Capture the cell that displays the provided text and extract its [x, y] central coordinate. 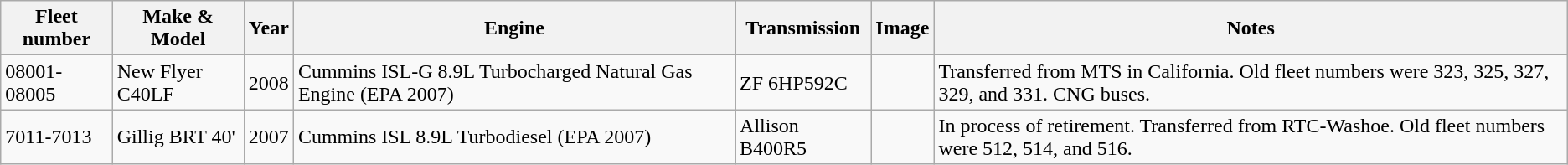
ZF 6HP592C [803, 82]
Image [903, 28]
2007 [268, 137]
Gillig BRT 40' [178, 137]
New Flyer C40LF [178, 82]
08001-08005 [57, 82]
Cummins ISL-G 8.9L Turbocharged Natural Gas Engine (EPA 2007) [514, 82]
Year [268, 28]
2008 [268, 82]
Engine [514, 28]
Cummins ISL 8.9L Turbodiesel (EPA 2007) [514, 137]
In process of retirement. Transferred from RTC-Washoe. Old fleet numbers were 512, 514, and 516. [1251, 137]
Notes [1251, 28]
7011-7013 [57, 137]
Transmission [803, 28]
Make & Model [178, 28]
Fleet number [57, 28]
Transferred from MTS in California. Old fleet numbers were 323, 325, 327, 329, and 331. CNG buses. [1251, 82]
Allison B400R5 [803, 137]
